Identify which cell holds the provided text, then report its (X, Y) central coordinate. 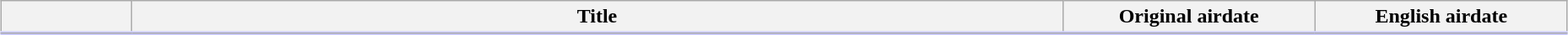
English airdate (1441, 17)
Title (597, 17)
Original airdate (1188, 17)
